Provide the (x, y) coordinate of the cell's center where the given text is located.  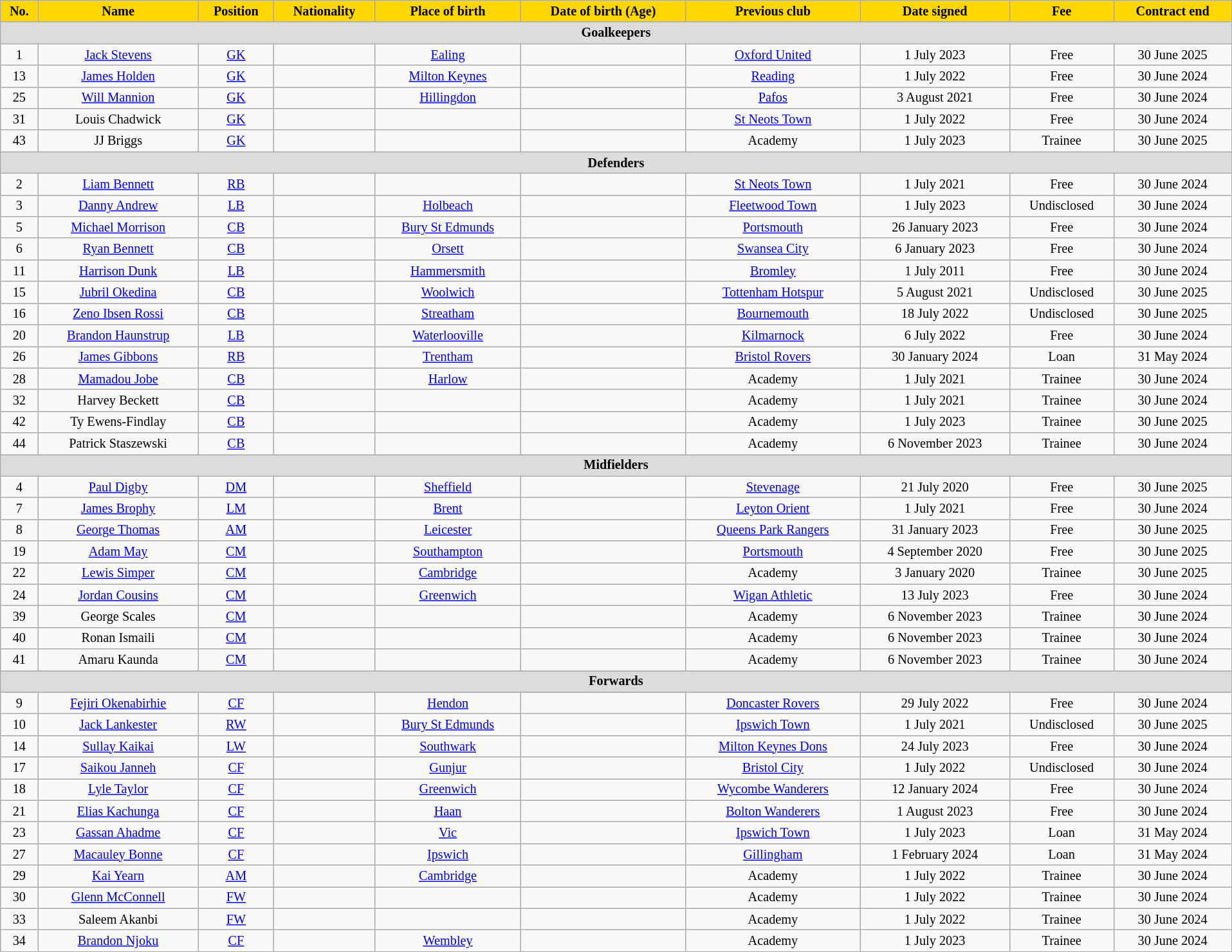
Sullay Kaikai (118, 746)
6 (19, 249)
Lewis Simper (118, 573)
Zeno Ibsen Rossi (118, 314)
30 (19, 897)
Reading (773, 76)
Bristol Rovers (773, 357)
Danny Andrew (118, 206)
Sheffield (448, 487)
18 (19, 789)
Doncaster Rovers (773, 703)
Hammersmith (448, 271)
12 January 2024 (935, 789)
LM (235, 508)
Will Mannion (118, 98)
JJ Briggs (118, 141)
23 (19, 832)
42 (19, 422)
Ryan Bennett (118, 249)
Orsett (448, 249)
34 (19, 940)
LW (235, 746)
Ealing (448, 54)
George Thomas (118, 530)
James Brophy (118, 508)
1 February 2024 (935, 854)
6 January 2023 (935, 249)
Kilmarnock (773, 335)
Previous club (773, 11)
Michael Morrison (118, 227)
Glenn McConnell (118, 897)
Bristol City (773, 768)
24 (19, 595)
31 January 2023 (935, 530)
Jordan Cousins (118, 595)
Fleetwood Town (773, 206)
James Holden (118, 76)
39 (19, 616)
Bolton Wanderers (773, 811)
Oxford United (773, 54)
24 July 2023 (935, 746)
Brandon Haunstrup (118, 335)
7 (19, 508)
Vic (448, 832)
Southampton (448, 551)
Gunjur (448, 768)
Leyton Orient (773, 508)
RW (235, 724)
8 (19, 530)
Brandon Njoku (118, 940)
16 (19, 314)
Mamadou Jobe (118, 379)
Jack Lankester (118, 724)
Fejiri Okenabirhie (118, 703)
Name (118, 11)
27 (19, 854)
Streatham (448, 314)
Milton Keynes (448, 76)
22 (19, 573)
14 (19, 746)
Adam May (118, 551)
9 (19, 703)
Jack Stevens (118, 54)
Gassan Ahadme (118, 832)
Waterlooville (448, 335)
Wembley (448, 940)
Bournemouth (773, 314)
30 January 2024 (935, 357)
Pafos (773, 98)
Woolwich (448, 292)
Harrison Dunk (118, 271)
17 (19, 768)
31 (19, 119)
Defenders (616, 163)
4 (19, 487)
5 August 2021 (935, 292)
Elias Kachunga (118, 811)
Fee (1062, 11)
41 (19, 660)
Queens Park Rangers (773, 530)
Forwards (616, 681)
Brent (448, 508)
15 (19, 292)
26 (19, 357)
Stevenage (773, 487)
Leicester (448, 530)
1 (19, 54)
44 (19, 443)
Harlow (448, 379)
Patrick Staszewski (118, 443)
Paul Digby (118, 487)
Liam Bennett (118, 184)
Midfielders (616, 465)
40 (19, 638)
Southwark (448, 746)
DM (235, 487)
3 (19, 206)
29 (19, 876)
Contract end (1172, 11)
1 August 2023 (935, 811)
Ty Ewens-Findlay (118, 422)
6 July 2022 (935, 335)
Goalkeepers (616, 33)
Hillingdon (448, 98)
George Scales (118, 616)
3 August 2021 (935, 98)
Louis Chadwick (118, 119)
Jubril Okedina (118, 292)
28 (19, 379)
18 July 2022 (935, 314)
43 (19, 141)
1 July 2011 (935, 271)
2 (19, 184)
Nationality (324, 11)
Trentham (448, 357)
Position (235, 11)
21 (19, 811)
26 January 2023 (935, 227)
Wycombe Wanderers (773, 789)
Holbeach (448, 206)
10 (19, 724)
25 (19, 98)
Gillingham (773, 854)
13 July 2023 (935, 595)
Place of birth (448, 11)
Swansea City (773, 249)
Ronan Ismaili (118, 638)
32 (19, 400)
Date signed (935, 11)
Date of birth (Age) (603, 11)
Tottenham Hotspur (773, 292)
4 September 2020 (935, 551)
Amaru Kaunda (118, 660)
Haan (448, 811)
20 (19, 335)
13 (19, 76)
Wigan Athletic (773, 595)
Saleem Akanbi (118, 919)
3 January 2020 (935, 573)
19 (19, 551)
Lyle Taylor (118, 789)
Harvey Beckett (118, 400)
11 (19, 271)
21 July 2020 (935, 487)
James Gibbons (118, 357)
Bromley (773, 271)
Macauley Bonne (118, 854)
29 July 2022 (935, 703)
No. (19, 11)
Kai Yearn (118, 876)
33 (19, 919)
Saikou Janneh (118, 768)
5 (19, 227)
Hendon (448, 703)
Milton Keynes Dons (773, 746)
Ipswich (448, 854)
